Determine the [x, y] coordinate at the center of the cell enclosing the given text.  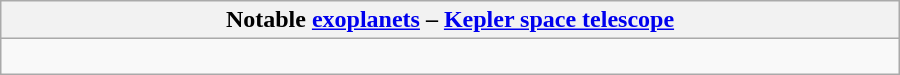
Notable exoplanets – Kepler space telescope [450, 20]
